Determine the (x, y) coordinate at the center of the cell enclosing the given text.  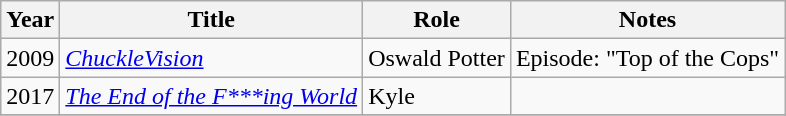
Year (30, 20)
Notes (647, 20)
Title (212, 20)
Role (437, 20)
2009 (30, 58)
2017 (30, 96)
ChuckleVision (212, 58)
Kyle (437, 96)
The End of the F***ing World (212, 96)
Oswald Potter (437, 58)
Episode: "Top of the Cops" (647, 58)
